Scan for the cell matching the given text and deliver its (X, Y) coordinate at center. 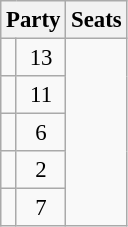
13 (40, 58)
2 (40, 170)
6 (40, 133)
Seats (96, 20)
Party (34, 20)
11 (40, 95)
7 (40, 208)
